Provide the [X, Y] coordinate of the cell's center where the given text is located.  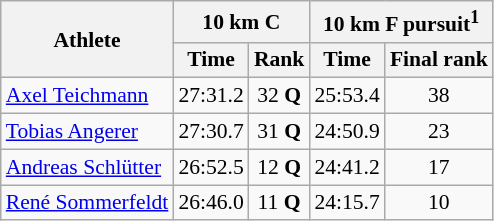
32 Q [280, 96]
38 [439, 96]
27:31.2 [210, 96]
27:30.7 [210, 132]
10 km F pursuit1 [400, 22]
10 [439, 203]
12 Q [280, 167]
26:52.5 [210, 167]
25:53.4 [346, 96]
Final rank [439, 60]
17 [439, 167]
Rank [280, 60]
10 km C [241, 22]
23 [439, 132]
Andreas Schlütter [88, 167]
24:15.7 [346, 203]
24:41.2 [346, 167]
René Sommerfeldt [88, 203]
26:46.0 [210, 203]
Athlete [88, 40]
24:50.9 [346, 132]
31 Q [280, 132]
11 Q [280, 203]
Tobias Angerer [88, 132]
Axel Teichmann [88, 96]
